Return [x, y] of the center of cell containing provided text 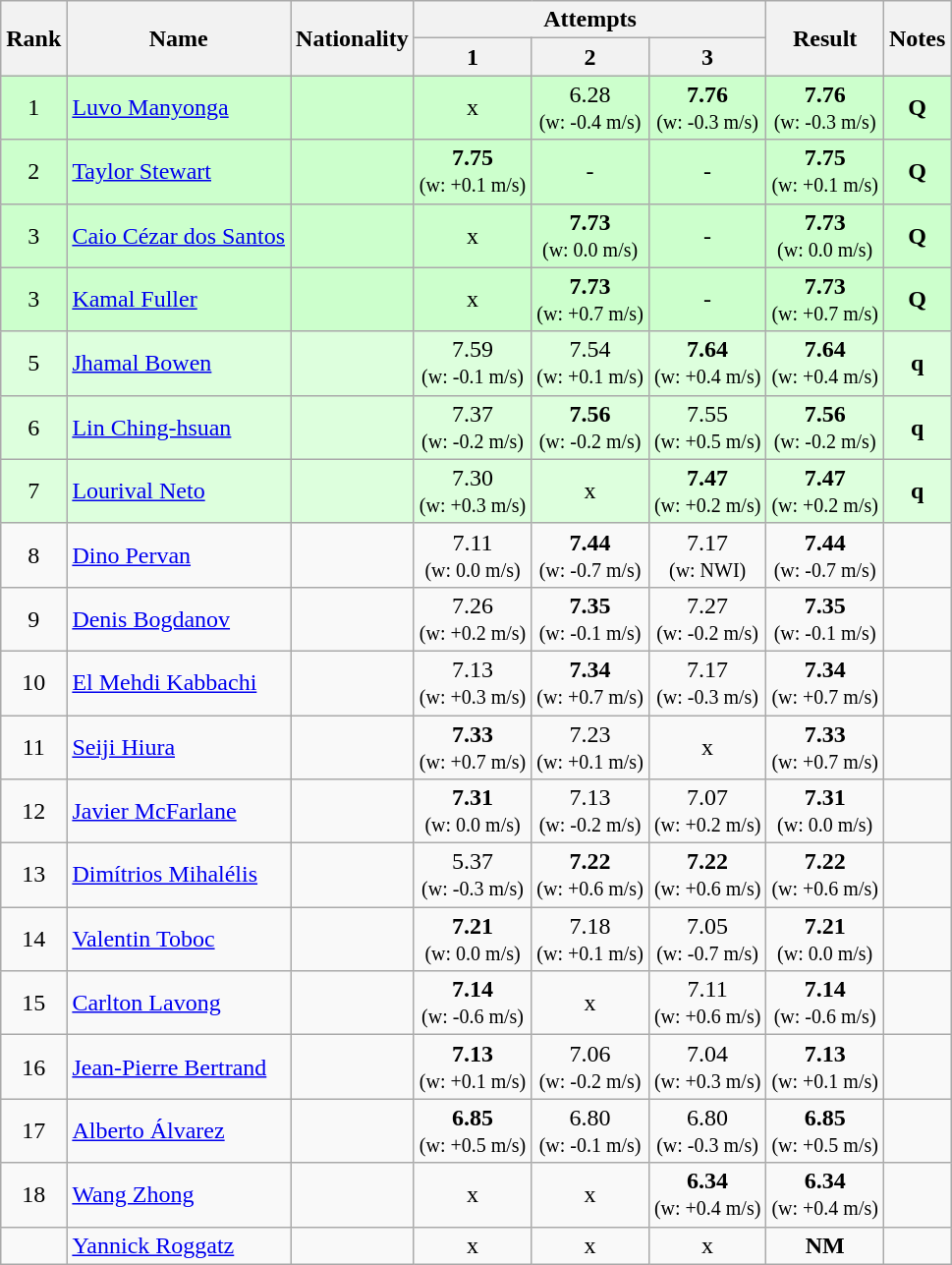
Taylor Stewart [179, 171]
6 [33, 427]
Valentin Toboc [179, 940]
7.26(w: +0.2 m/s) [473, 619]
6.80(w: -0.3 m/s) [707, 1130]
7.56(w: -0.2 m/s) [590, 427]
12 [33, 812]
7.31(w: 0.0 m/s) [473, 812]
Name [179, 38]
7.18(w: +0.1 m/s) [590, 940]
7.31 (w: 0.0 m/s) [825, 812]
7.55(w: +0.5 m/s) [707, 427]
7.17(w: -0.3 m/s) [707, 682]
Yannick Roggatz [179, 1245]
Nationality [353, 38]
7.47(w: +0.2 m/s) [707, 491]
7.22 (w: +0.6 m/s) [825, 875]
El Mehdi Kabbachi [179, 682]
7.11(w: +0.6 m/s) [707, 1003]
7.13(w: +0.3 m/s) [473, 682]
7.13(w: +0.1 m/s) [473, 1067]
Seiji Hiura [179, 747]
7.64 (w: +0.4 m/s) [825, 364]
Dimítrios Mihalélis [179, 875]
7.27(w: -0.2 m/s) [707, 619]
5.37(w: -0.3 m/s) [473, 875]
7.73 (w: 0.0 m/s) [825, 236]
8 [33, 554]
Dino Pervan [179, 554]
7.47 (w: +0.2 m/s) [825, 491]
7.21(w: 0.0 m/s) [473, 940]
7.11(w: 0.0 m/s) [473, 554]
7.14 (w: -0.6 m/s) [825, 1003]
7.06(w: -0.2 m/s) [590, 1067]
7.75(w: +0.1 m/s) [473, 171]
7.76(w: -0.3 m/s) [707, 108]
Javier McFarlane [179, 812]
7.23(w: +0.1 m/s) [590, 747]
6.80(w: -0.1 m/s) [590, 1130]
7.13(w: -0.2 m/s) [590, 812]
Lin Ching-hsuan [179, 427]
9 [33, 619]
7.44 (w: -0.7 m/s) [825, 554]
Luvo Manyonga [179, 108]
7.21 (w: 0.0 m/s) [825, 940]
6.85(w: +0.5 m/s) [473, 1130]
6.28(w: -0.4 m/s) [590, 108]
14 [33, 940]
7.07(w: +0.2 m/s) [707, 812]
Rank [33, 38]
7.73 (w: +0.7 m/s) [825, 299]
7.73(w: +0.7 m/s) [590, 299]
Lourival Neto [179, 491]
6.34(w: +0.4 m/s) [707, 1195]
7.33 (w: +0.7 m/s) [825, 747]
7.17(w: NWI) [707, 554]
7.59(w: -0.1 m/s) [473, 364]
Alberto Álvarez [179, 1130]
7.05(w: -0.7 m/s) [707, 940]
18 [33, 1195]
Wang Zhong [179, 1195]
10 [33, 682]
5 [33, 364]
11 [33, 747]
16 [33, 1067]
15 [33, 1003]
Jean-Pierre Bertrand [179, 1067]
Jhamal Bowen [179, 364]
7.75 (w: +0.1 m/s) [825, 171]
7.56 (w: -0.2 m/s) [825, 427]
Attempts [589, 20]
7.73(w: 0.0 m/s) [590, 236]
7.35(w: -0.1 m/s) [590, 619]
6.34 (w: +0.4 m/s) [825, 1195]
7.33(w: +0.7 m/s) [473, 747]
Notes [917, 38]
Result [825, 38]
7.64(w: +0.4 m/s) [707, 364]
7.44(w: -0.7 m/s) [590, 554]
Caio Cézar dos Santos [179, 236]
Kamal Fuller [179, 299]
7 [33, 491]
Carlton Lavong [179, 1003]
NM [825, 1245]
7.76 (w: -0.3 m/s) [825, 108]
17 [33, 1130]
6.85 (w: +0.5 m/s) [825, 1130]
13 [33, 875]
7.54(w: +0.1 m/s) [590, 364]
Denis Bogdanov [179, 619]
7.14(w: -0.6 m/s) [473, 1003]
7.34(w: +0.7 m/s) [590, 682]
7.37(w: -0.2 m/s) [473, 427]
7.34 (w: +0.7 m/s) [825, 682]
7.13 (w: +0.1 m/s) [825, 1067]
7.04(w: +0.3 m/s) [707, 1067]
7.35 (w: -0.1 m/s) [825, 619]
7.30(w: +0.3 m/s) [473, 491]
